Return the (X, Y) coordinate for the center point of the cell that contains the specified text.  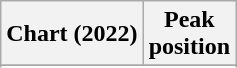
Peakposition (189, 34)
Chart (2022) (72, 34)
